For the text-containing cell, return its midpoint in [x, y] coordinate format. 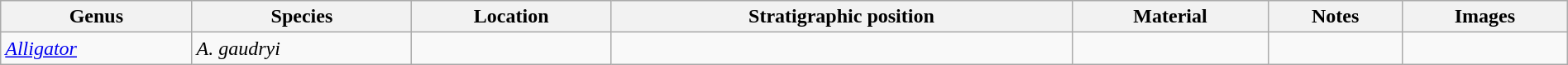
Notes [1336, 17]
Images [1485, 17]
Location [511, 17]
Genus [96, 17]
A. gaudryi [302, 48]
Stratigraphic position [842, 17]
Alligator [96, 48]
Species [302, 17]
Material [1169, 17]
